From the cell containing the given text, extract its center point as [x, y] coordinate. 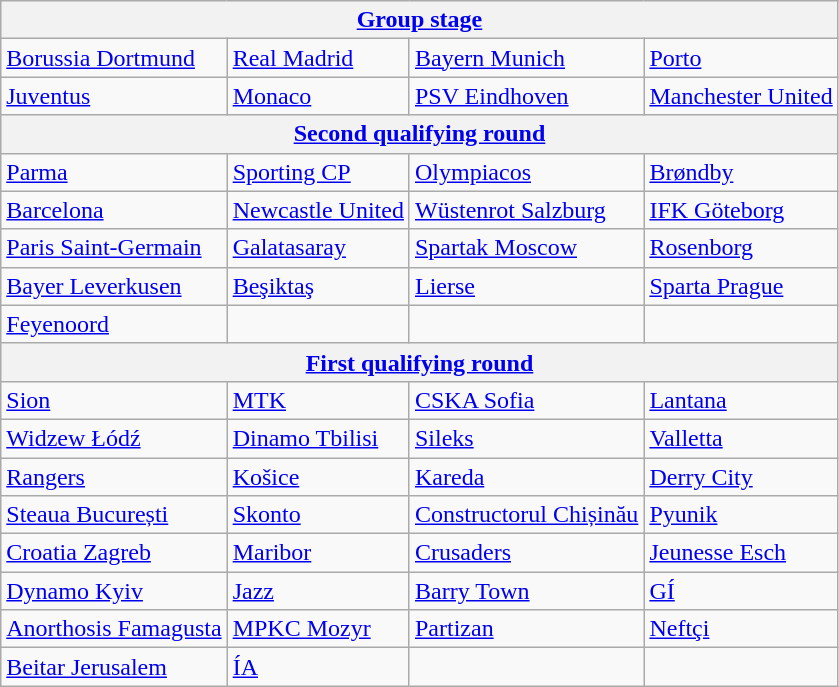
Parma [114, 172]
Sporting CP [318, 172]
CSKA Sofia [526, 400]
PSV Eindhoven [526, 96]
Olympiacos [526, 172]
Brøndby [741, 172]
Jazz [318, 591]
Pyunik [741, 515]
Sparta Prague [741, 286]
Barcelona [114, 210]
Kareda [526, 477]
Beitar Jerusalem [114, 667]
Real Madrid [318, 58]
Jeunesse Esch [741, 553]
Partizan [526, 629]
Sion [114, 400]
Beşiktaş [318, 286]
MPKC Mozyr [318, 629]
Dynamo Kyiv [114, 591]
MTK [318, 400]
Derry City [741, 477]
IFK Göteborg [741, 210]
Croatia Zagreb [114, 553]
Dinamo Tbilisi [318, 438]
Maribor [318, 553]
Lierse [526, 286]
Bayern Munich [526, 58]
Skonto [318, 515]
Rosenborg [741, 248]
Steaua București [114, 515]
Paris Saint-Germain [114, 248]
Sileks [526, 438]
Neftçi [741, 629]
First qualifying round [420, 362]
Constructorul Chișinău [526, 515]
Košice [318, 477]
Porto [741, 58]
Galatasaray [318, 248]
ÍA [318, 667]
Second qualifying round [420, 134]
Monaco [318, 96]
Valletta [741, 438]
Bayer Leverkusen [114, 286]
Feyenoord [114, 324]
Newcastle United [318, 210]
Barry Town [526, 591]
Group stage [420, 20]
Manchester United [741, 96]
Lantana [741, 400]
Wüstenrot Salzburg [526, 210]
Anorthosis Famagusta [114, 629]
Widzew Łódź [114, 438]
Spartak Moscow [526, 248]
Juventus [114, 96]
Borussia Dortmund [114, 58]
Rangers [114, 477]
Crusaders [526, 553]
GÍ [741, 591]
